Identify which cell holds the provided text, then report its [x, y] central coordinate. 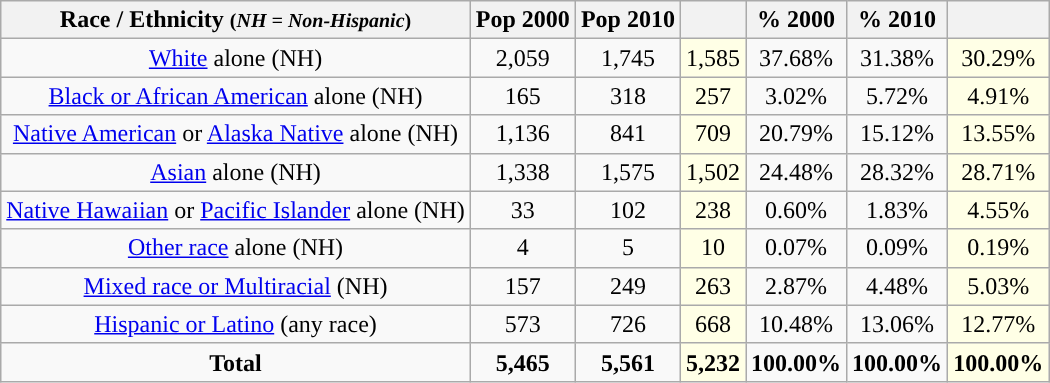
157 [522, 286]
726 [628, 324]
30.29% [998, 58]
Mixed race or Multiracial (NH) [236, 286]
841 [628, 134]
102 [628, 210]
165 [522, 96]
2,059 [522, 58]
5,561 [628, 362]
1,745 [628, 58]
White alone (NH) [236, 58]
12.77% [998, 324]
20.79% [796, 134]
238 [712, 210]
33 [522, 210]
4.91% [998, 96]
31.38% [898, 58]
5,465 [522, 362]
5.03% [998, 286]
13.06% [898, 324]
10 [712, 248]
668 [712, 324]
13.55% [998, 134]
573 [522, 324]
10.48% [796, 324]
Black or African American alone (NH) [236, 96]
1,585 [712, 58]
5,232 [712, 362]
15.12% [898, 134]
1.83% [898, 210]
37.68% [796, 58]
Pop 2000 [522, 20]
Native Hawaiian or Pacific Islander alone (NH) [236, 210]
% 2010 [898, 20]
4.48% [898, 286]
Asian alone (NH) [236, 172]
1,575 [628, 172]
Other race alone (NH) [236, 248]
Native American or Alaska Native alone (NH) [236, 134]
4 [522, 248]
1,338 [522, 172]
Total [236, 362]
709 [712, 134]
0.60% [796, 210]
257 [712, 96]
% 2000 [796, 20]
1,502 [712, 172]
28.32% [898, 172]
24.48% [796, 172]
5.72% [898, 96]
3.02% [796, 96]
Hispanic or Latino (any race) [236, 324]
5 [628, 248]
318 [628, 96]
263 [712, 286]
0.09% [898, 248]
0.07% [796, 248]
1,136 [522, 134]
249 [628, 286]
4.55% [998, 210]
Pop 2010 [628, 20]
Race / Ethnicity (NH = Non-Hispanic) [236, 20]
0.19% [998, 248]
28.71% [998, 172]
2.87% [796, 286]
